Scan for the cell matching the given text and deliver its (X, Y) coordinate at center. 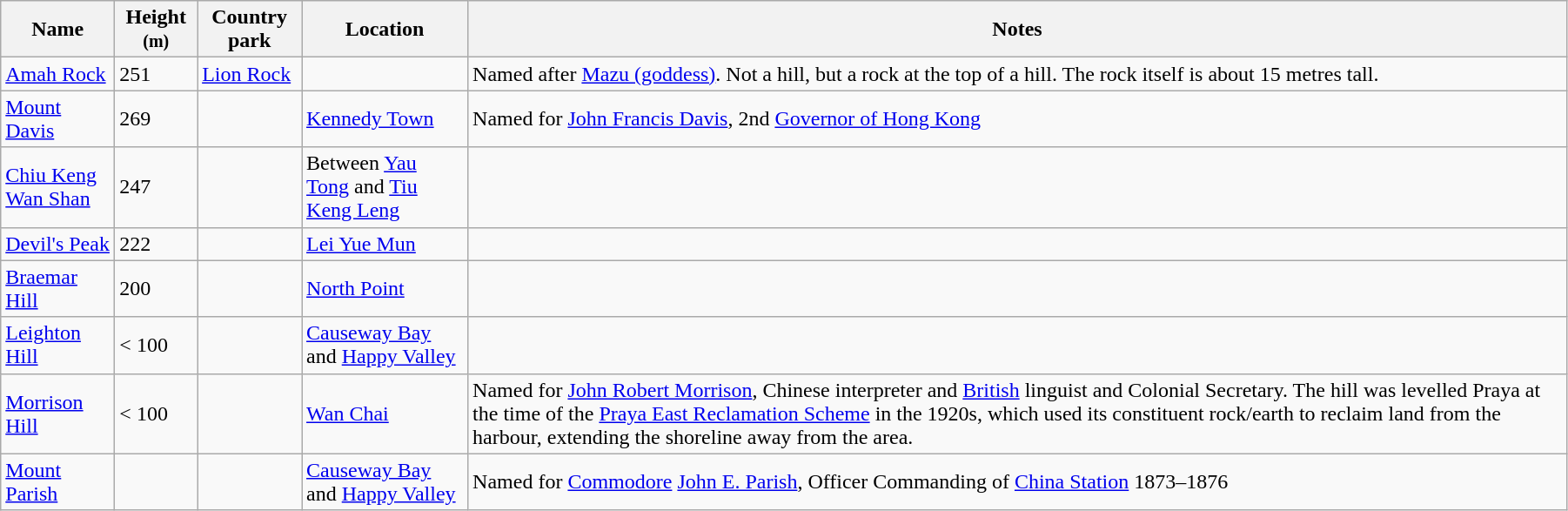
Location (385, 30)
Lei Yue Mun (385, 244)
Mount Davis (57, 118)
200 (157, 289)
Devil's Peak (57, 244)
Between Yau Tong and Tiu Keng Leng (385, 187)
Leighton Hill (57, 345)
Named for John Francis Davis, 2nd Governor of Hong Kong (1018, 118)
Notes (1018, 30)
247 (157, 187)
Lion Rock (250, 74)
Name (57, 30)
Mount Parish (57, 482)
Named for Commodore John E. Parish, Officer Commanding of China Station 1873–1876 (1018, 482)
Height (m) (157, 30)
North Point (385, 289)
Morrison Hill (57, 414)
Chiu Keng Wan Shan (57, 187)
Braemar Hill (57, 289)
251 (157, 74)
222 (157, 244)
Kennedy Town (385, 118)
Wan Chai (385, 414)
Amah Rock (57, 74)
Country park (250, 30)
269 (157, 118)
Named after Mazu (goddess). Not a hill, but a rock at the top of a hill. The rock itself is about 15 metres tall. (1018, 74)
